From the cell containing the given text, extract its center point as (x, y) coordinate. 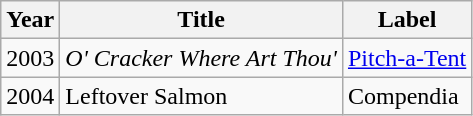
Year (30, 20)
2004 (30, 96)
Leftover Salmon (202, 96)
Compendia (406, 96)
O' Cracker Where Art Thou' (202, 58)
Title (202, 20)
Label (406, 20)
Pitch-a-Tent (406, 58)
2003 (30, 58)
